Find where the given text appears and provide that cell's center as (x, y) coordinate. 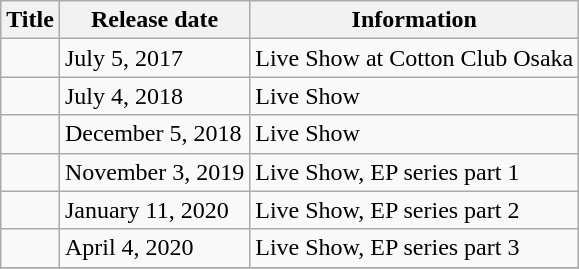
Live Show, EP series part 3 (414, 248)
Live Show, EP series part 2 (414, 210)
Information (414, 20)
Live Show, EP series part 1 (414, 172)
January 11, 2020 (154, 210)
December 5, 2018 (154, 134)
Title (30, 20)
November 3, 2019 (154, 172)
Live Show at Cotton Club Osaka (414, 58)
April 4, 2020 (154, 248)
Release date (154, 20)
July 5, 2017 (154, 58)
July 4, 2018 (154, 96)
